Identify which cell holds the provided text, then report its (x, y) central coordinate. 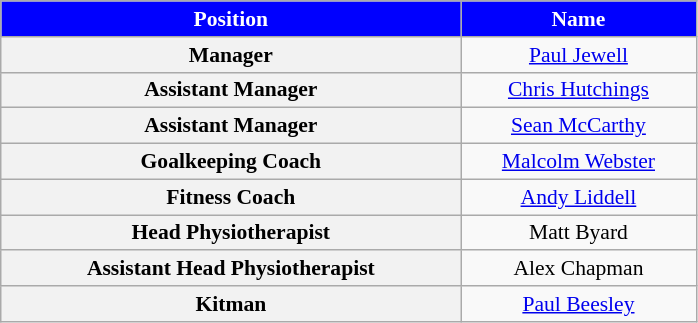
Assistant Head Physiotherapist (231, 269)
Goalkeeping Coach (231, 162)
Name (578, 19)
Matt Byard (578, 233)
Head Physiotherapist (231, 233)
Position (231, 19)
Sean McCarthy (578, 126)
Paul Jewell (578, 55)
Kitman (231, 304)
Malcolm Webster (578, 162)
Andy Liddell (578, 197)
Paul Beesley (578, 304)
Fitness Coach (231, 197)
Alex Chapman (578, 269)
Chris Hutchings (578, 90)
Manager (231, 55)
